For the text-containing cell, return its midpoint in [X, Y] coordinate format. 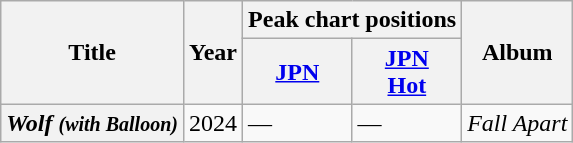
Fall Apart [518, 123]
2024 [212, 123]
Album [518, 52]
Peak chart positions [352, 20]
JPN [298, 72]
Wolf (with Balloon) [92, 123]
Title [92, 52]
Year [212, 52]
JPNHot [407, 72]
